Identify which cell holds the provided text, then report its [X, Y] central coordinate. 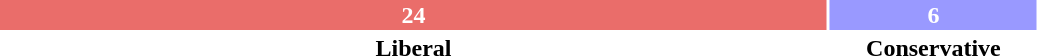
24 [414, 15]
6 [934, 15]
